Output the [X, Y] coordinate of the center of the cell containing the given text.  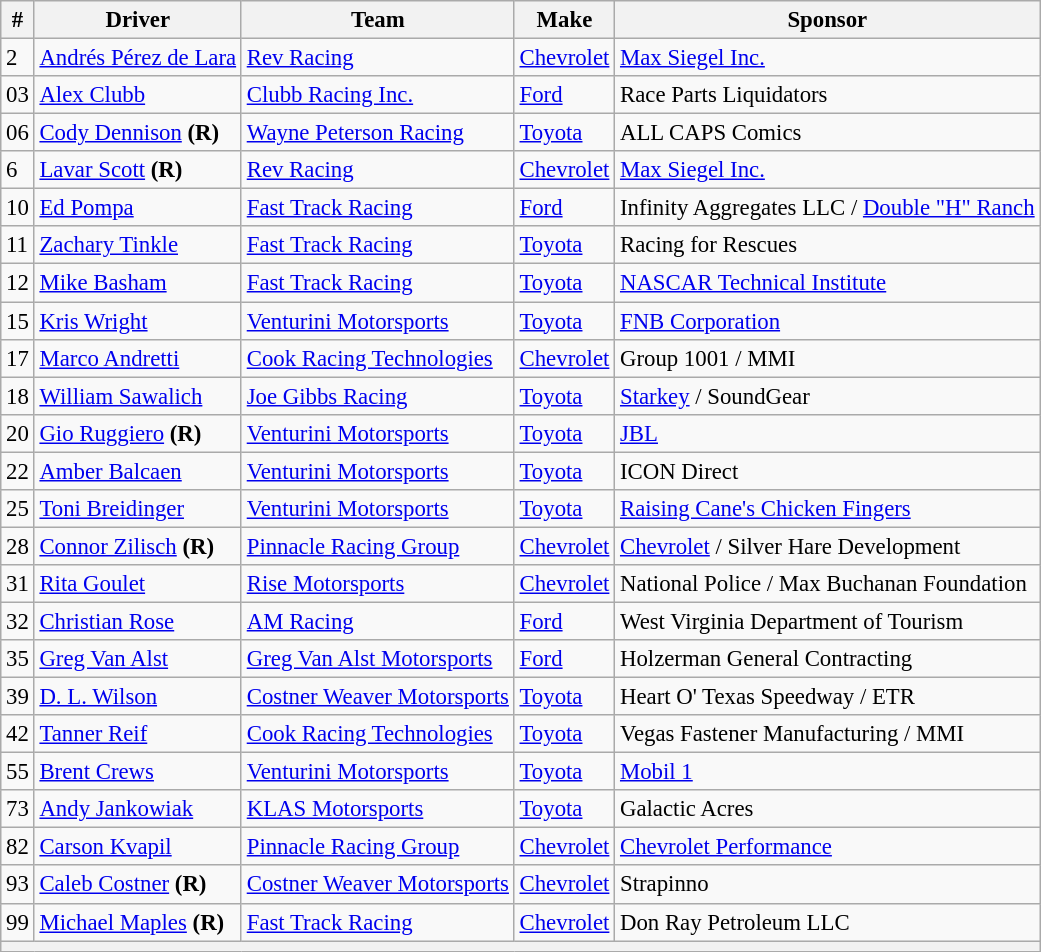
Clubb Racing Inc. [378, 95]
Starkey / SoundGear [828, 396]
ICON Direct [828, 471]
Gio Ruggiero (R) [138, 433]
Andrés Pérez de Lara [138, 58]
Caleb Costner (R) [138, 885]
Rise Motorsports [378, 584]
Mike Basham [138, 283]
Christian Rose [138, 621]
# [18, 20]
Carson Kvapil [138, 847]
22 [18, 471]
32 [18, 621]
Raising Cane's Chicken Fingers [828, 509]
Cody Dennison (R) [138, 133]
Galactic Acres [828, 809]
Rita Goulet [138, 584]
25 [18, 509]
D. L. Wilson [138, 697]
Strapinno [828, 885]
Heart O' Texas Speedway / ETR [828, 697]
Lavar Scott (R) [138, 170]
93 [18, 885]
Andy Jankowiak [138, 809]
Joe Gibbs Racing [378, 396]
12 [18, 283]
Chevrolet / Silver Hare Development [828, 546]
Mobil 1 [828, 772]
Race Parts Liquidators [828, 95]
39 [18, 697]
William Sawalich [138, 396]
West Virginia Department of Tourism [828, 621]
AM Racing [378, 621]
35 [18, 659]
NASCAR Technical Institute [828, 283]
Kris Wright [138, 321]
Wayne Peterson Racing [378, 133]
Ed Pompa [138, 208]
Racing for Rescues [828, 245]
Toni Breidinger [138, 509]
ALL CAPS Comics [828, 133]
Marco Andretti [138, 358]
18 [18, 396]
42 [18, 734]
06 [18, 133]
Alex Clubb [138, 95]
82 [18, 847]
31 [18, 584]
KLAS Motorsports [378, 809]
Chevrolet Performance [828, 847]
28 [18, 546]
Vegas Fastener Manufacturing / MMI [828, 734]
Connor Zilisch (R) [138, 546]
11 [18, 245]
Infinity Aggregates LLC / Double "H" Ranch [828, 208]
Tanner Reif [138, 734]
17 [18, 358]
10 [18, 208]
Team [378, 20]
55 [18, 772]
15 [18, 321]
National Police / Max Buchanan Foundation [828, 584]
Amber Balcaen [138, 471]
Zachary Tinkle [138, 245]
Greg Van Alst Motorsports [378, 659]
Brent Crews [138, 772]
JBL [828, 433]
03 [18, 95]
73 [18, 809]
Sponsor [828, 20]
Greg Van Alst [138, 659]
6 [18, 170]
Don Ray Petroleum LLC [828, 922]
Make [564, 20]
FNB Corporation [828, 321]
Driver [138, 20]
20 [18, 433]
Michael Maples (R) [138, 922]
Holzerman General Contracting [828, 659]
2 [18, 58]
99 [18, 922]
Group 1001 / MMI [828, 358]
